Extract the (x, y) coordinate from the center of the cell holding the provided text.  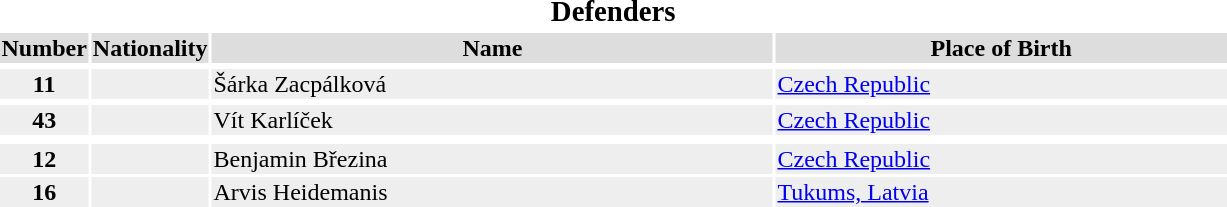
Number (44, 48)
Vít Karlíček (492, 120)
11 (44, 84)
Place of Birth (1001, 48)
12 (44, 159)
Name (492, 48)
Nationality (150, 48)
Tukums, Latvia (1001, 192)
Benjamin Březina (492, 159)
16 (44, 192)
Arvis Heidemanis (492, 192)
Šárka Zacpálková (492, 84)
43 (44, 120)
